From the cell containing the given text, extract its center point as [X, Y] coordinate. 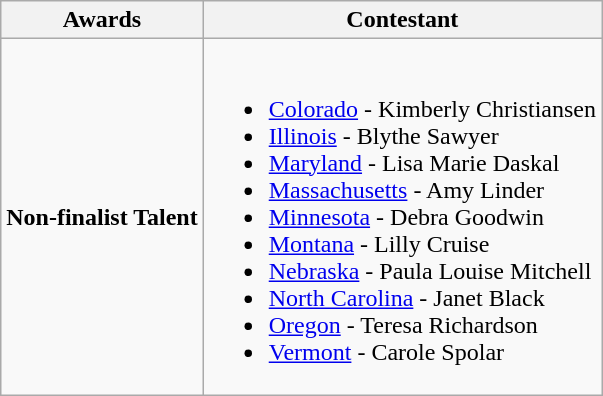
Contestant [402, 20]
Non-finalist Talent [102, 217]
Awards [102, 20]
